Find where the given text appears and provide that cell's center as (X, Y) coordinate. 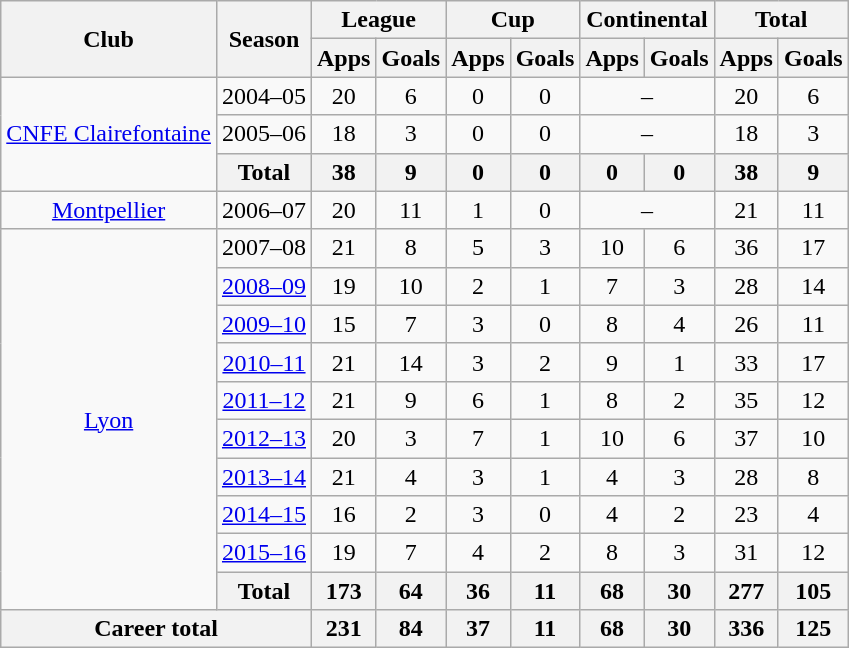
League (379, 20)
173 (344, 591)
84 (411, 629)
23 (746, 515)
2010–11 (264, 362)
15 (344, 324)
336 (746, 629)
2004–05 (264, 96)
Career total (156, 629)
2014–15 (264, 515)
5 (478, 248)
2012–13 (264, 438)
31 (746, 553)
125 (813, 629)
2006–07 (264, 210)
Lyon (109, 420)
Continental (647, 20)
2008–09 (264, 286)
Montpellier (109, 210)
2011–12 (264, 400)
277 (746, 591)
2009–10 (264, 324)
33 (746, 362)
105 (813, 591)
26 (746, 324)
Cup (513, 20)
2007–08 (264, 248)
64 (411, 591)
2005–06 (264, 134)
Club (109, 39)
231 (344, 629)
2015–16 (264, 553)
2013–14 (264, 477)
CNFE Clairefontaine (109, 134)
Season (264, 39)
35 (746, 400)
16 (344, 515)
